Extract the (X, Y) coordinate from the center of the cell holding the provided text.  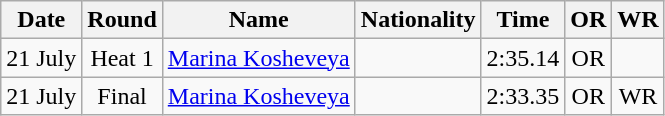
2:33.35 (523, 96)
Name (258, 20)
2:35.14 (523, 58)
Time (523, 20)
Date (42, 20)
Round (122, 20)
Final (122, 96)
Nationality (418, 20)
Heat 1 (122, 58)
